Output the [x, y] coordinate of the center of the cell containing the given text.  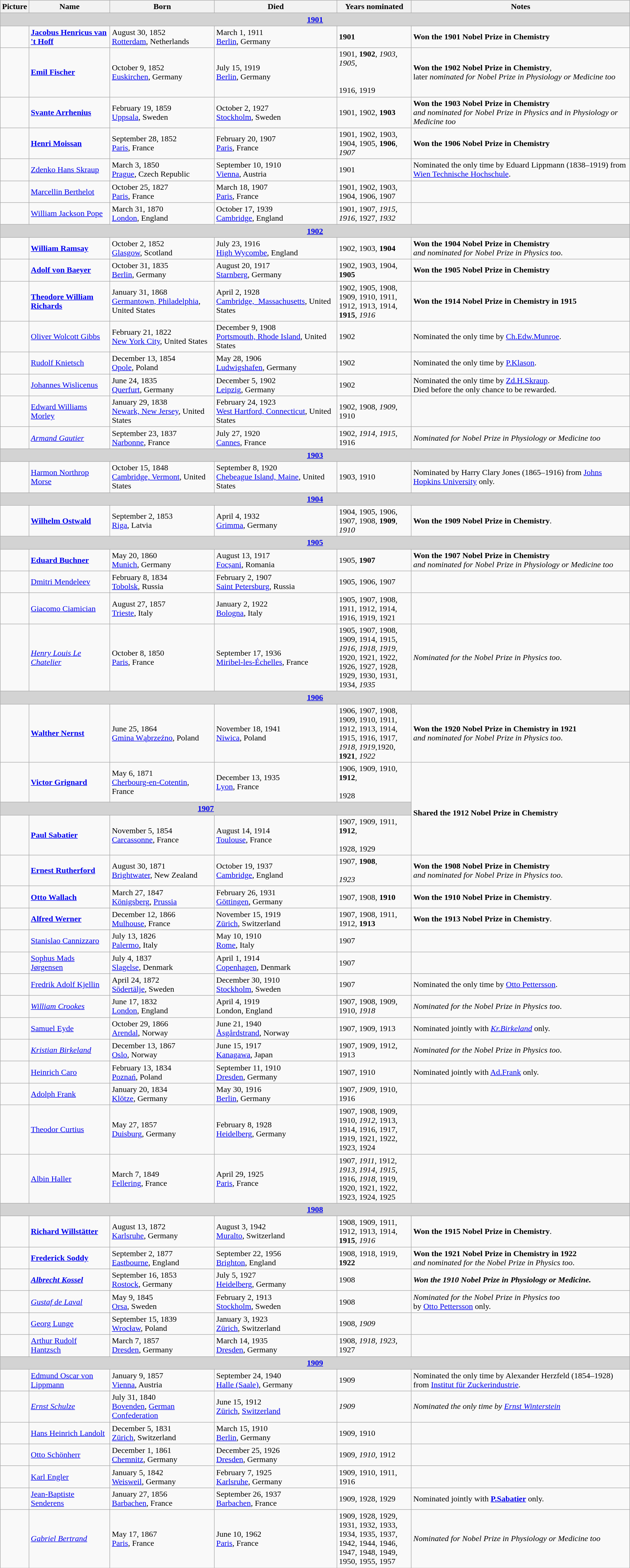
1907, 1908,1923 [374, 871]
March 14, 1935 Dresden, Germany [276, 1346]
September 17, 1936 Miribel-les-Échelles, France [276, 657]
Nominated the only time by Ch.Edw.Munroe. [520, 337]
October 2, 1852 Glasgow, Scotland [162, 248]
Eduard Buchner [69, 560]
Emil Fischer [69, 72]
Won the 1913 Nobel Prize in Chemistry. [520, 919]
Edward Williams Morley [69, 411]
December 25, 1926 Dresden, Germany [276, 1455]
Arthur Rudolf Hantzsch [69, 1346]
Nominated the only time by Zd.H.Skraup.Died before the only chance to be rewarded. [520, 385]
Born [162, 7]
February 21, 1822 New York City, United States [162, 337]
Armand Gautier [69, 438]
May 10, 1910 Rome, Italy [276, 941]
November 18, 1941 Niwica, Poland [276, 733]
Won the 1901 Nobel Prize in Chemistry [520, 37]
August 30, 1871 Brightwater, New Zealand [162, 871]
February 20, 1907 Paris, France [276, 143]
1902, 1908, 1909, 1910 [374, 411]
Won the 1902 Nobel Prize in Chemistry,later nominated for Nobel Prize in Physiology or Medicine too [520, 72]
Frederick Soddy [69, 1258]
William Ramsay [69, 248]
January 2, 1922 Bologna, Italy [276, 608]
1905, 1907, 1908, 1909, 1914, 1915, 1916, 1918, 1919, 1920, 1921, 1922, 1926, 1927, 1928, 1929, 1930, 1931, 1934, 1935 [374, 657]
July 31, 1840 Bovenden, German Confederation [162, 1407]
February 8, 1834 Tobolsk, Russia [162, 582]
March 7, 1849 Fellering, France [162, 1178]
August 13, 1917 Focșani, Romania [276, 560]
Edmund Oscar von Lippmann [69, 1380]
Otto Wallach [69, 897]
October 9, 1852 Euskirchen, Germany [162, 72]
July 13, 1826 Palermo, Italy [162, 941]
February 2, 1913 Stockholm, Sweden [276, 1302]
March 1, 1911 Berlin, Germany [276, 37]
1905 [315, 543]
November 5, 1854 Carcassonne, France [162, 835]
April 29, 1925 Paris, France [276, 1178]
Richard Willstätter [69, 1232]
Won the 1903 Nobel Prize in Chemistryand nominated for Nobel Prize in Physics and in Physiology or Medicine too [520, 112]
Gustaf de Laval [69, 1302]
October 2, 1927 Stockholm, Sweden [276, 112]
August 14, 1914 Toulouse, France [276, 835]
January 20, 1834 Klötze, Germany [162, 1094]
September 2, 1853 Riga, Latvia [162, 521]
Marcellin Berthelot [69, 192]
Ernest Rutherford [69, 871]
Died [276, 7]
1905, 1906, 1907 [374, 582]
William Jackson Pope [69, 213]
1907, 1910 [374, 1072]
January 27, 1856 Barbachen, France [162, 1498]
1909, 1910, 1912 [374, 1455]
Nominated the only time by Ernst Winterstein [520, 1407]
October 19, 1937 Cambridge, England [276, 871]
December 12, 1866 Mulhouse, France [162, 919]
Giacomo Ciamician [69, 608]
December 5, 1831 Zürich, Switzerland [162, 1433]
Hans Heinrich Landolt [69, 1433]
May 27, 1857 Duisburg, Germany [162, 1129]
Jean-Baptiste Senderens [69, 1498]
1901, 1902, 1903 [374, 112]
December 13, 1867 Oslo, Norway [162, 1050]
1906, 1909, 1910, 1912, 1928 [374, 782]
Adolf von Baeyer [69, 270]
Years nominated [374, 7]
July 5, 1927 Heidelberg, Germany [276, 1280]
1907, 1909, 1911, 1912, 1928, 1929 [374, 835]
Henri Moissan [69, 143]
Won the 1910 Nobel Prize in Chemistry. [520, 897]
Won the 1910 Nobel Prize in Physiology or Medicine. [520, 1280]
January 9, 1857 Vienna, Austria [162, 1380]
1907, 1908, 1909, 1910, 1918 [374, 1007]
1909, 1910 [374, 1433]
1902, 1905, 1908, 1909, 1910, 1911, 1912, 1913, 1914, 1915, 1916 [374, 301]
September 16, 1853 Rostock, Germany [162, 1280]
May 6, 1871 Cherbourg-en-Cotentin, France [162, 782]
Jacobus Henricus van 't Hoff [69, 37]
1908, 1909, 1911, 1912, 1913, 1914, 1915, 1916 [374, 1232]
September 8, 1920 Chebeague Island, Maine, United States [276, 477]
Theodore William Richards [69, 301]
December 9, 1908 Portsmouth, Rhode Island, United States [276, 337]
Paul Sabatier [69, 835]
1901, 1907, 1915, 1916, 1927, 1932 [374, 213]
Oliver Wolcott Gibbs [69, 337]
September 22, 1956 Brighton, England [276, 1258]
August 30, 1852 Rotterdam, Netherlands [162, 37]
Nominated jointly with Kr.Birkeland only. [520, 1028]
1905, 1907 [374, 560]
Won the 1920 Nobel Prize in Chemistry in 1921and nominated for Nobel Prize in Physics too. [520, 733]
1907, 1909, 1910, 1916 [374, 1094]
1907, 1908, 1909, 1910, 1912, 1913, 1914, 1916, 1917, 1919, 1921, 1922, 1923, 1924 [374, 1129]
Georg Lunge [69, 1323]
April 4, 1919 London, England [276, 1007]
Won the 1914 Nobel Prize in Chemistry in 1915 [520, 301]
September 23, 1837 Narbonne, France [162, 438]
June 25, 1864 Gmina Wąbrzeźno, Poland [162, 733]
1902, 1914, 1915, 1916 [374, 438]
Nominated by Harry Clary Jones (1865–1916) from Johns Hopkins University only. [520, 477]
1909, 1928, 1929, 1931, 1932, 1933, 1934, 1935, 1937, 1942, 1944, 1946, 1947, 1948, 1949, 1950, 1955, 1957 [374, 1539]
Won the 1921 Nobel Prize in Chemistry in 1922and nominated for the Nobel Prize in Physics too. [520, 1258]
January 5, 1842 Weisweil, Germany [162, 1477]
1905, 1907, 1908, 1911, 1912, 1914, 1916, 1919, 1921 [374, 608]
March 7, 1857 Dresden, Germany [162, 1346]
October 17, 1939 Cambridge, England [276, 213]
January 29, 1838 Newark, New Jersey, United States [162, 411]
February 26, 1931 Göttingen, Germany [276, 897]
1906, 1907, 1908, 1909, 1910, 1911, 1912, 1913, 1914, 1915, 1916, 1917, 1918, 1919,1920, 1921, 1922 [374, 733]
Albrecht Kossel [69, 1280]
Wilhelm Ostwald [69, 521]
Name [69, 7]
1903 [315, 455]
August 27, 1857 Trieste, Italy [162, 608]
Adolph Frank [69, 1094]
March 3, 1850 Prague, Czech Republic [162, 170]
1901, 1902, 1903, 1905,1916, 1919 [374, 72]
October 29, 1866 Arendal, Norway [162, 1028]
November 15, 1919 Zürich, Switzerland [276, 919]
Nominated the only time by Alexander Herzfeld (1854–1928) from Institut für Zuckerindustrie. [520, 1380]
1901, 1902, 1903, 1904, 1906, 1907 [374, 192]
June 21, 1940 Åsgårdstrand, Norway [276, 1028]
September 15, 1839 Wrocław, Poland [162, 1323]
January 3, 1923 Zürich, Switzerland [276, 1323]
Stanislao Cannizzaro [69, 941]
Won the 1909 Nobel Prize in Chemistry. [520, 521]
December 30, 1910 Stockholm, Sweden [276, 984]
Karl Engler [69, 1477]
Nominated jointly with P.Sabatier only. [520, 1498]
December 13, 1854 Opole, Poland [162, 363]
1907, 1908, 1910 [374, 897]
August 13, 1872 Karlsruhe, Germany [162, 1232]
September 28, 1852 Paris, France [162, 143]
Won the 1905 Nobel Prize in Chemistry [520, 270]
June 15, 1917 Kanagawa, Japan [276, 1050]
Harmon Northrop Morse [69, 477]
April 1, 1914 Copenhagen, Denmark [276, 963]
May 30, 1916 Berlin, Germany [276, 1094]
Nominated the only time by P.Klason. [520, 363]
Samuel Eyde [69, 1028]
August 3, 1942 Muralto, Switzerland [276, 1232]
Dmitri Mendeleev [69, 582]
1908, 1918, 1923, 1927 [374, 1346]
Picture [15, 7]
June 10, 1962 Paris, France [276, 1539]
Nominated for the Nobel Prize in Physics tooby Otto Pettersson only. [520, 1302]
January 31, 1868 Germantown, Philadelphia, United States [162, 301]
February 8, 1928 Heidelberg, Germany [276, 1129]
March 31, 1870 London, England [162, 213]
May 28, 1906 Ludwigshafen, Germany [276, 363]
February 2, 1907 Saint Petersburg, Russia [276, 582]
Fredrik Adolf Kjellin [69, 984]
June 15, 1912 Zürich, Switzerland [276, 1407]
February 19, 1859 Uppsala, Sweden [162, 112]
October 8, 1850 Paris, France [162, 657]
Zdenko Hans Skraup [69, 170]
1904, 1905, 1906, 1907, 1908, 1909, 1910 [374, 521]
1907, 1909, 1912, 1913 [374, 1050]
September 10, 1910 Vienna, Austria [276, 170]
1907, 1908, 1911, 1912, 1913 [374, 919]
September 24, 1940 Halle (Saale), Germany [276, 1380]
April 4, 1932 Grimma, Germany [276, 521]
June 24, 1835 Querfurt, Germany [162, 385]
Albin Haller [69, 1178]
Nominated the only time by Otto Pettersson. [520, 984]
Heinrich Caro [69, 1072]
1906 [315, 697]
December 5, 1902 Leipzig, Germany [276, 385]
Johannes Wislicenus [69, 385]
1907, 1911, 1912, 1913, 1914, 1915, 1916, 1918, 1919, 1920, 1921, 1922, 1923, 1924, 1925 [374, 1178]
Theodor Curtius [69, 1129]
1908, 1909 [374, 1323]
1909, 1910, 1911, 1916 [374, 1477]
William Crookes [69, 1007]
Sophus Mads Jørgensen [69, 963]
1901, 1902, 1903, 1904, 1905, 1906, 1907 [374, 143]
July 4, 1837 Slagelse, Denmark [162, 963]
April 24, 1872 Södertälje, Sweden [162, 984]
Notes [520, 7]
Nominated the only time by Eduard Lippmann (1838–1919) from Wien Technische Hochschule. [520, 170]
December 1, 1861 Chemnitz, Germany [162, 1455]
Otto Schönherr [69, 1455]
1907, 1909, 1913 [374, 1028]
July 15, 1919 Berlin, Germany [276, 72]
1902, 1903, 1904, 1905 [374, 270]
March 15, 1910 Berlin, Germany [276, 1433]
February 13, 1834 Poznań, Poland [162, 1072]
Henry Louis Le Chatelier [69, 657]
October 15, 1848 Cambridge, Vermont, United States [162, 477]
Won the 1908 Nobel Prize in Chemistryand nominated for Nobel Prize in Physics too. [520, 871]
May 9, 1845 Orsa, Sweden [162, 1302]
June 17, 1832 London, England [162, 1007]
Alfred Werner [69, 919]
September 26, 1937 Barbachen, France [276, 1498]
September 11, 1910 Dresden, Germany [276, 1072]
1902, 1903, 1904 [374, 248]
February 24, 1923 West Hartford, Connecticut, United States [276, 411]
October 31, 1835 Berlin, Germany [162, 270]
Rudolf Knietsch [69, 363]
Shared the 1912 Nobel Prize in Chemistry [520, 809]
1904 [315, 499]
Gabriel Bertrand [69, 1539]
March 18, 1907 Paris, France [276, 192]
December 13, 1935 Lyon, France [276, 782]
February 7, 1925 Karlsruhe, Germany [276, 1477]
Walther Nernst [69, 733]
September 2, 1877 Eastbourne, England [162, 1258]
Won the 1906 Nobel Prize in Chemistry [520, 143]
1909, 1928, 1929 [374, 1498]
Won the 1904 Nobel Prize in Chemistryand nominated for Nobel Prize in Physics too. [520, 248]
August 20, 1917 Starnberg, Germany [276, 270]
Won the 1915 Nobel Prize in Chemistry. [520, 1232]
October 25, 1827 Paris, France [162, 192]
July 23, 1916 High Wycombe, England [276, 248]
May 17, 1867 Paris, France [162, 1539]
May 20, 1860 Munich, Germany [162, 560]
Svante Arrhenius [69, 112]
April 2, 1928 Cambridge,_Massachusetts, United States [276, 301]
Nominated jointly with Ad.Frank only. [520, 1072]
Victor Grignard [69, 782]
Ernst Schulze [69, 1407]
Won the 1907 Nobel Prize in Chemistryand nominated for Nobel Prize in Physiology or Medicine too [520, 560]
1908, 1918, 1919, 1922 [374, 1258]
Kristian Birkeland [69, 1050]
July 27, 1920 Cannes, France [276, 438]
1903, 1910 [374, 477]
March 27, 1847 Königsberg, Prussia [162, 897]
